Determine the (x, y) coordinate at the center of the cell enclosing the given text.  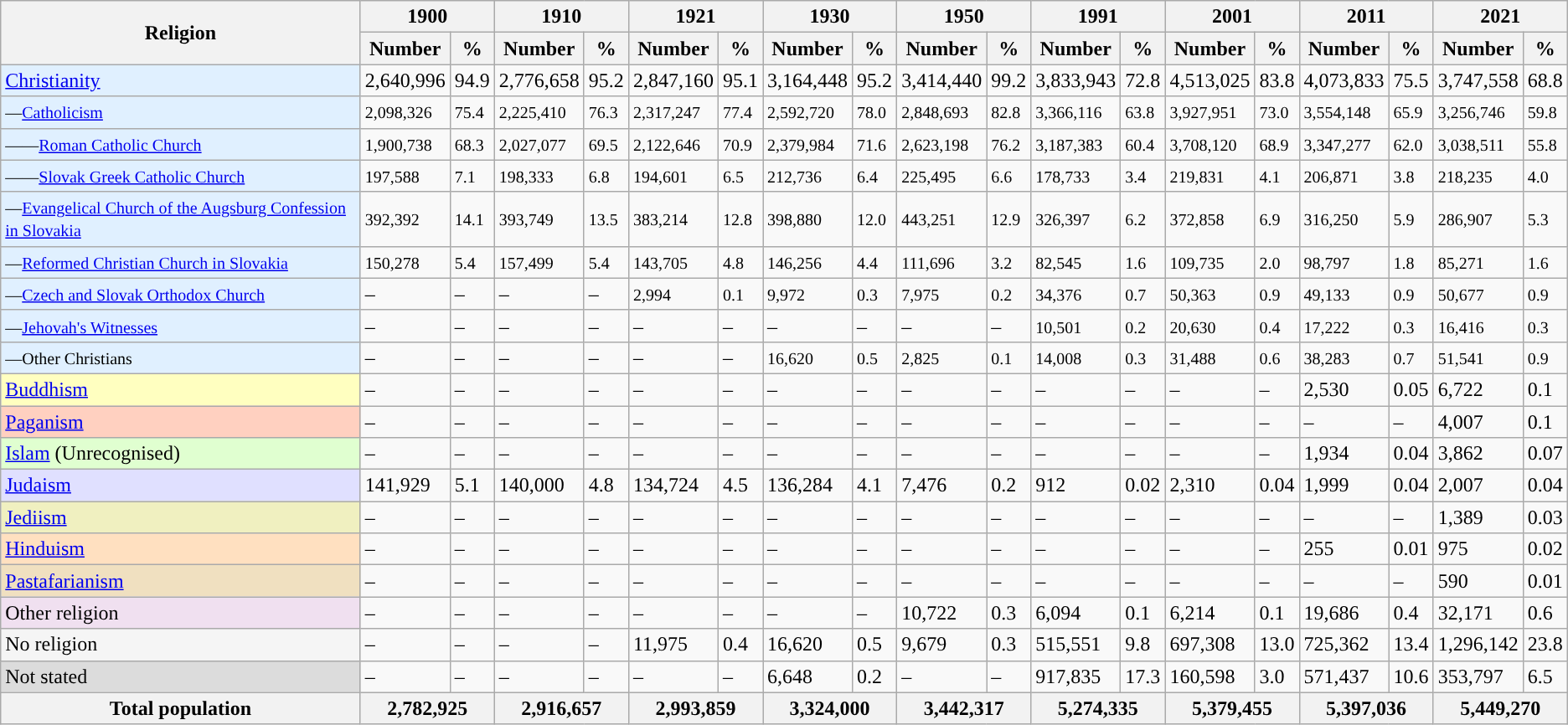
3,414,440 (941, 80)
49,133 (1344, 294)
571,437 (1344, 676)
2,592,720 (807, 112)
95.1 (740, 80)
Pastafarianism (181, 581)
60.4 (1142, 144)
—Czech and Slovak Orthodox Church (181, 294)
2,007 (1478, 486)
10,722 (941, 613)
9,679 (941, 645)
206,871 (1344, 176)
136,284 (807, 486)
2,993,859 (695, 708)
62.0 (1411, 144)
2,317,247 (673, 112)
0.05 (1411, 389)
0.07 (1545, 454)
2,379,984 (807, 144)
10.6 (1411, 676)
63.8 (1142, 112)
6,214 (1210, 613)
725,362 (1344, 645)
383,214 (673, 219)
917,835 (1075, 676)
78.0 (874, 112)
194,601 (673, 176)
1950 (964, 17)
286,907 (1478, 219)
6,094 (1075, 613)
3,442,317 (964, 708)
2,782,925 (427, 708)
1,389 (1478, 517)
2,122,646 (673, 144)
2,027,077 (539, 144)
85,271 (1478, 262)
38,283 (1344, 357)
1,999 (1344, 486)
2,994 (673, 294)
59.8 (1545, 112)
94.9 (472, 80)
326,397 (1075, 219)
—Jehovah's Witnesses (181, 326)
1.8 (1411, 262)
3,164,448 (807, 80)
2,530 (1344, 389)
4.4 (874, 262)
2,916,657 (561, 708)
12.9 (1008, 219)
353,797 (1478, 676)
50,363 (1210, 294)
7,476 (941, 486)
2,098,326 (405, 112)
3,256,746 (1478, 112)
99.2 (1008, 80)
98,797 (1344, 262)
—Other Christians (181, 357)
50,677 (1478, 294)
14,008 (1075, 357)
178,733 (1075, 176)
75.4 (472, 112)
5,379,455 (1232, 708)
160,598 (1210, 676)
9.8 (1142, 645)
2,776,658 (539, 80)
6.2 (1142, 219)
6.4 (874, 176)
141,929 (405, 486)
72.8 (1142, 80)
4,513,025 (1210, 80)
912 (1075, 486)
219,831 (1210, 176)
590 (1478, 581)
14.1 (472, 219)
13.0 (1277, 645)
Total population (181, 708)
111,696 (941, 262)
2001 (1232, 17)
Islam (Unrecognised) (181, 454)
150,278 (405, 262)
11,975 (673, 645)
225,495 (941, 176)
2,847,160 (673, 80)
No religion (181, 645)
16,416 (1478, 326)
——Slovak Greek Catholic Church (181, 176)
12.0 (874, 219)
Religion (181, 33)
6,722 (1478, 389)
3,708,120 (1210, 144)
0.03 (1545, 517)
65.9 (1411, 112)
3,833,943 (1075, 80)
5.3 (1545, 219)
83.8 (1277, 80)
5.1 (472, 486)
17.3 (1142, 676)
3.0 (1277, 676)
1930 (829, 17)
197,588 (405, 176)
6.6 (1008, 176)
6.9 (1277, 219)
146,256 (807, 262)
212,736 (807, 176)
73.0 (1277, 112)
2011 (1366, 17)
2.0 (1277, 262)
198,333 (539, 176)
2,825 (941, 357)
157,499 (539, 262)
1921 (695, 17)
392,392 (405, 219)
23.8 (1545, 645)
3,366,116 (1075, 112)
82.8 (1008, 112)
69.5 (606, 144)
68.8 (1545, 80)
255 (1344, 549)
75.5 (1411, 80)
—Evangelical Church of the Augsburg Confession in Slovakia (181, 219)
13.4 (1411, 645)
82,545 (1075, 262)
3,187,383 (1075, 144)
31,488 (1210, 357)
2,623,198 (941, 144)
17,222 (1344, 326)
218,235 (1478, 176)
1910 (561, 17)
51,541 (1478, 357)
Not stated (181, 676)
134,724 (673, 486)
2,225,410 (539, 112)
4,073,833 (1344, 80)
—Catholicism (181, 112)
3,324,000 (829, 708)
443,251 (941, 219)
398,880 (807, 219)
9,972 (807, 294)
975 (1478, 549)
7,975 (941, 294)
2,310 (1210, 486)
68.3 (472, 144)
77.4 (740, 112)
12.8 (740, 219)
20,630 (1210, 326)
76.2 (1008, 144)
1,296,142 (1478, 645)
5.9 (1411, 219)
55.8 (1545, 144)
1,934 (1344, 454)
Judaism (181, 486)
—Reformed Christian Church in Slovakia (181, 262)
2021 (1500, 17)
32,171 (1478, 613)
5,449,270 (1500, 708)
1,900,738 (405, 144)
4,007 (1478, 421)
5,397,036 (1366, 708)
5,274,335 (1098, 708)
Other religion (181, 613)
3.2 (1008, 262)
697,308 (1210, 645)
Jediism (181, 517)
1991 (1098, 17)
2,640,996 (405, 80)
19,686 (1344, 613)
4.5 (740, 486)
2,848,693 (941, 112)
6,648 (807, 676)
34,376 (1075, 294)
10,501 (1075, 326)
3,927,951 (1210, 112)
316,250 (1344, 219)
515,551 (1075, 645)
13.5 (606, 219)
6.8 (606, 176)
Christianity (181, 80)
76.3 (606, 112)
Hinduism (181, 549)
——Roman Catholic Church (181, 144)
70.9 (740, 144)
7.1 (472, 176)
3,862 (1478, 454)
3,747,558 (1478, 80)
3.4 (1142, 176)
140,000 (539, 486)
Paganism (181, 421)
143,705 (673, 262)
3,554,148 (1344, 112)
393,749 (539, 219)
71.6 (874, 144)
68.9 (1277, 144)
109,735 (1210, 262)
1900 (427, 17)
3,038,511 (1478, 144)
4.0 (1545, 176)
3.8 (1411, 176)
3,347,277 (1344, 144)
Buddhism (181, 389)
372,858 (1210, 219)
